Scan for the cell matching the given text and deliver its (x, y) coordinate at center. 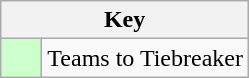
Key (125, 20)
Teams to Tiebreaker (146, 58)
